Locate the cell with the specified text and output its (x, y) center coordinate. 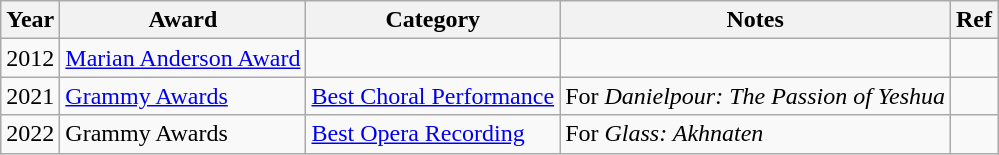
For Danielpour: The Passion of Yeshua (756, 96)
Marian Anderson Award (183, 58)
Category (433, 20)
Year (30, 20)
Best Opera Recording (433, 134)
Ref (974, 20)
2021 (30, 96)
Notes (756, 20)
Award (183, 20)
2012 (30, 58)
Best Choral Performance (433, 96)
For Glass: Akhnaten (756, 134)
2022 (30, 134)
